Return the (x, y) coordinate for the center point of the cell that contains the specified text.  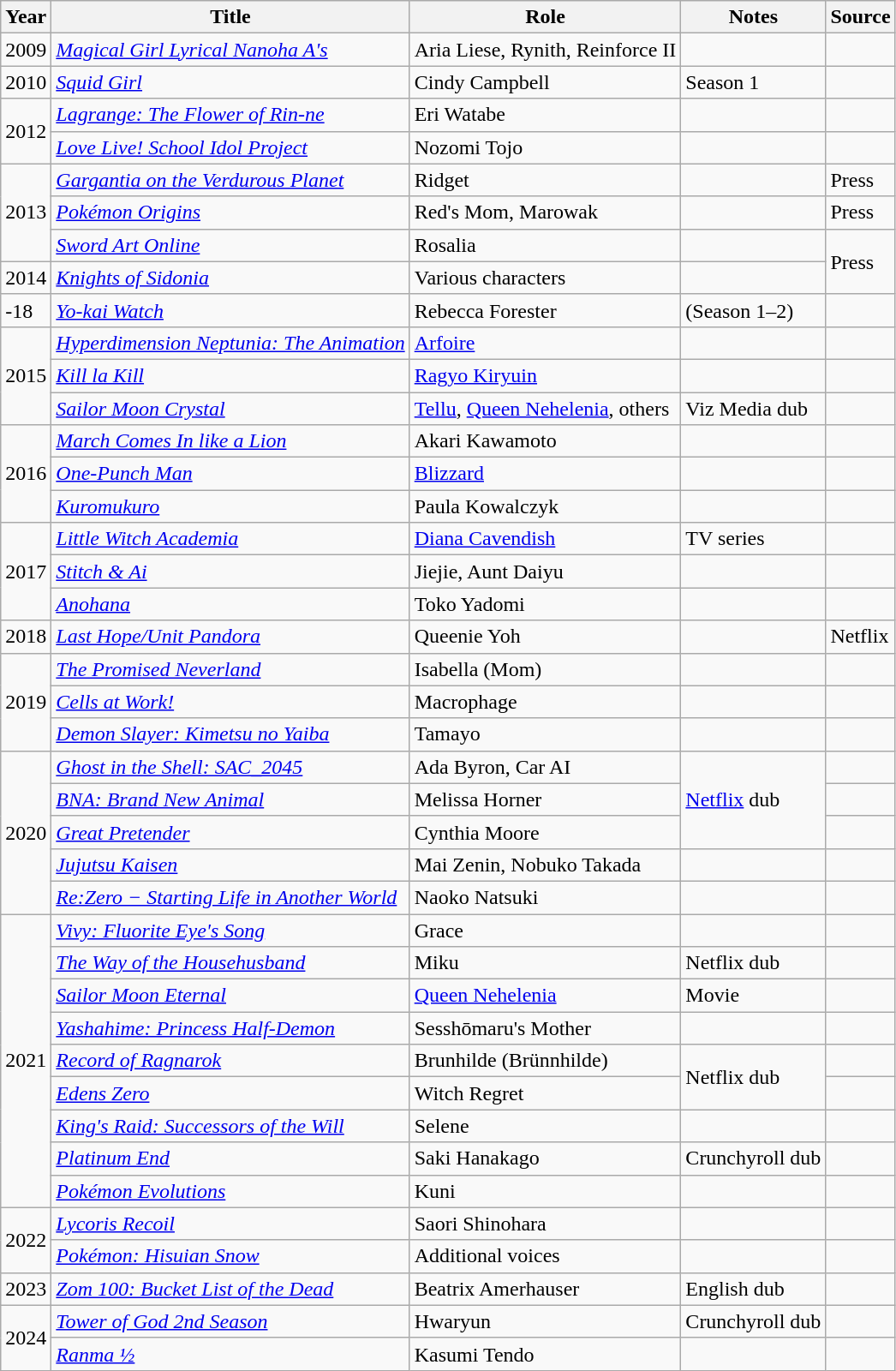
Queenie Yoh (545, 637)
Yo-kai Watch (230, 310)
TV series (754, 539)
One-Punch Man (230, 474)
Miku (545, 963)
King's Raid: Successors of the Will (230, 1126)
Naoko Natsuki (545, 897)
Rebecca Forester (545, 310)
Cells at Work! (230, 702)
Beatrix Amerhauser (545, 1289)
Netflix (860, 637)
Lycoris Recoil (230, 1224)
Akari Kawamoto (545, 441)
2012 (26, 131)
Ranma ½ (230, 1354)
2020 (26, 832)
Arfoire (545, 343)
Sword Art Online (230, 245)
Jujutsu Kaisen (230, 865)
Squid Girl (230, 82)
(Season 1–2) (754, 310)
Demon Slayer: Kimetsu no Yaiba (230, 734)
Sailor Moon Eternal (230, 996)
Season 1 (754, 82)
Paula Kowalczyk (545, 506)
Diana Cavendish (545, 539)
Stitch & Ai (230, 572)
Notes (754, 17)
Isabella (Mom) (545, 669)
Great Pretender (230, 832)
Toko Yadomi (545, 604)
Sesshōmaru's Mother (545, 1028)
Ragyo Kiryuin (545, 375)
English dub (754, 1289)
Source (860, 17)
2024 (26, 1338)
Sailor Moon Crystal (230, 409)
Magical Girl Lyrical Nanoha A's (230, 50)
Brunhilde (Brünnhilde) (545, 1061)
Vivy: Fluorite Eye's Song (230, 930)
Re:Zero − Starting Life in Another World (230, 897)
Macrophage (545, 702)
Saori Shinohara (545, 1224)
Pokémon Origins (230, 213)
Love Live! School Idol Project (230, 147)
2019 (26, 702)
Movie (754, 996)
Kasumi Tendo (545, 1354)
Additional voices (545, 1256)
Little Witch Academia (230, 539)
Mai Zenin, Nobuko Takada (545, 865)
Kuni (545, 1191)
Queen Nehelenia (545, 996)
Hyperdimension Neptunia: The Animation (230, 343)
Selene (545, 1126)
The Promised Neverland (230, 669)
Lagrange: The Flower of Rin-ne (230, 115)
Witch Regret (545, 1093)
2014 (26, 278)
Ghost in the Shell: SAC_2045 (230, 767)
2016 (26, 474)
2022 (26, 1240)
Cynthia Moore (545, 832)
Jiejie, Aunt Daiyu (545, 572)
Blizzard (545, 474)
Tellu, Queen Nehelenia, others (545, 409)
Kill la Kill (230, 375)
Grace (545, 930)
Year (26, 17)
Edens Zero (230, 1093)
Record of Ragnarok (230, 1061)
Tower of God 2nd Season (230, 1321)
Knights of Sidonia (230, 278)
2009 (26, 50)
Kuromukuro (230, 506)
2021 (26, 1061)
Platinum End (230, 1158)
Role (545, 17)
Various characters (545, 278)
Rosalia (545, 245)
Yashahime: Princess Half-Demon (230, 1028)
Hwaryun (545, 1321)
Title (230, 17)
Anohana (230, 604)
Ada Byron, Car AI (545, 767)
Eri Watabe (545, 115)
BNA: Brand New Animal (230, 799)
Melissa Horner (545, 799)
March Comes In like a Lion (230, 441)
Aria Liese, Rynith, Reinforce II (545, 50)
2013 (26, 213)
2010 (26, 82)
Saki Hanakago (545, 1158)
-18 (26, 310)
2023 (26, 1289)
Pokémon: Hisuian Snow (230, 1256)
Ridget (545, 180)
2017 (26, 572)
Red's Mom, Marowak (545, 213)
Viz Media dub (754, 409)
Gargantia on the Verdurous Planet (230, 180)
Cindy Campbell (545, 82)
Nozomi Tojo (545, 147)
2018 (26, 637)
Zom 100: Bucket List of the Dead (230, 1289)
Pokémon Evolutions (230, 1191)
2015 (26, 375)
Last Hope/Unit Pandora (230, 637)
Tamayo (545, 734)
The Way of the Househusband (230, 963)
